Detect which cell encompasses the target text, then output its (x, y) center coordinate. 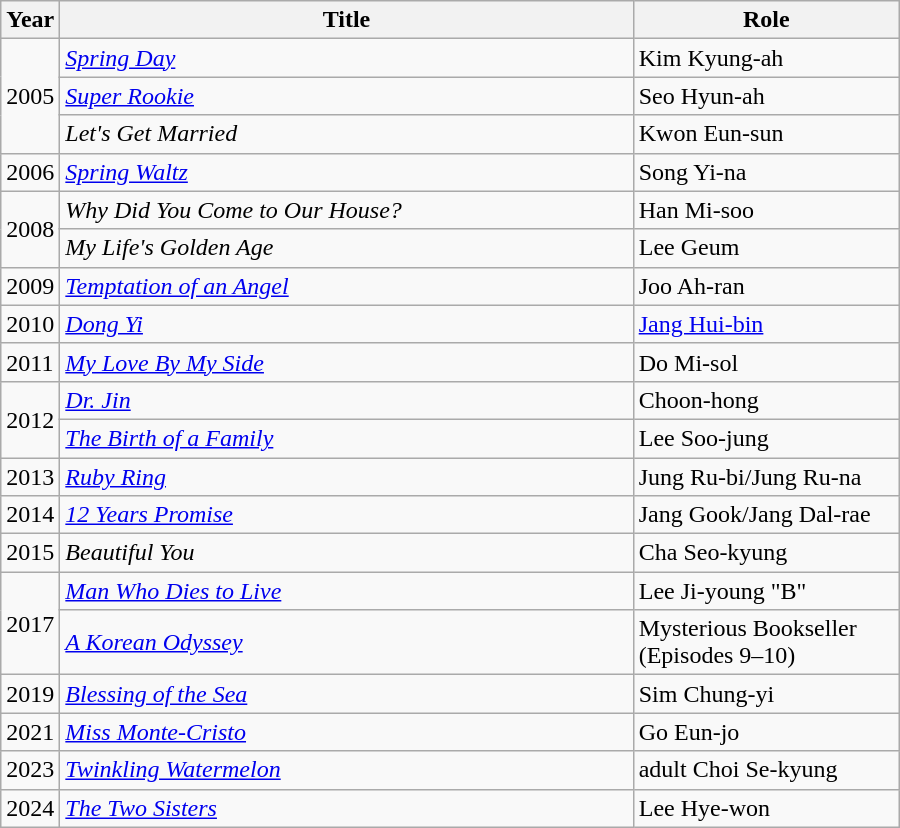
Twinkling Watermelon (346, 770)
Man Who Dies to Live (346, 591)
Han Mi-soo (766, 210)
2009 (30, 286)
Ruby Ring (346, 477)
Blessing of the Sea (346, 694)
A Korean Odyssey (346, 642)
Do Mi-sol (766, 362)
Lee Soo-jung (766, 438)
Temptation of an Angel (346, 286)
Kim Kyung-ah (766, 58)
Kwon Eun-sun (766, 134)
2014 (30, 515)
12 Years Promise (346, 515)
2017 (30, 624)
adult Choi Se-kyung (766, 770)
Role (766, 20)
Jung Ru-bi/Jung Ru-na (766, 477)
2006 (30, 172)
The Two Sisters (346, 808)
Song Yi-na (766, 172)
Go Eun-jo (766, 732)
2005 (30, 96)
Year (30, 20)
Miss Monte-Cristo (346, 732)
2012 (30, 419)
Lee Hye-won (766, 808)
My Love By My Side (346, 362)
2023 (30, 770)
2010 (30, 324)
2011 (30, 362)
Lee Ji-young "B" (766, 591)
2013 (30, 477)
2024 (30, 808)
The Birth of a Family (346, 438)
Dong Yi (346, 324)
2008 (30, 229)
2021 (30, 732)
Spring Day (346, 58)
Choon-hong (766, 400)
Dr. Jin (346, 400)
Title (346, 20)
Jang Gook/Jang Dal-rae (766, 515)
Seo Hyun-ah (766, 96)
Sim Chung-yi (766, 694)
Lee Geum (766, 248)
Jang Hui-bin (766, 324)
Joo Ah-ran (766, 286)
Spring Waltz (346, 172)
Mysterious Bookseller (Episodes 9–10) (766, 642)
Why Did You Come to Our House? (346, 210)
Super Rookie (346, 96)
2015 (30, 553)
Cha Seo-kyung (766, 553)
Beautiful You (346, 553)
2019 (30, 694)
Let's Get Married (346, 134)
My Life's Golden Age (346, 248)
